Provide the (X, Y) coordinate of the cell's center where the given text is located.  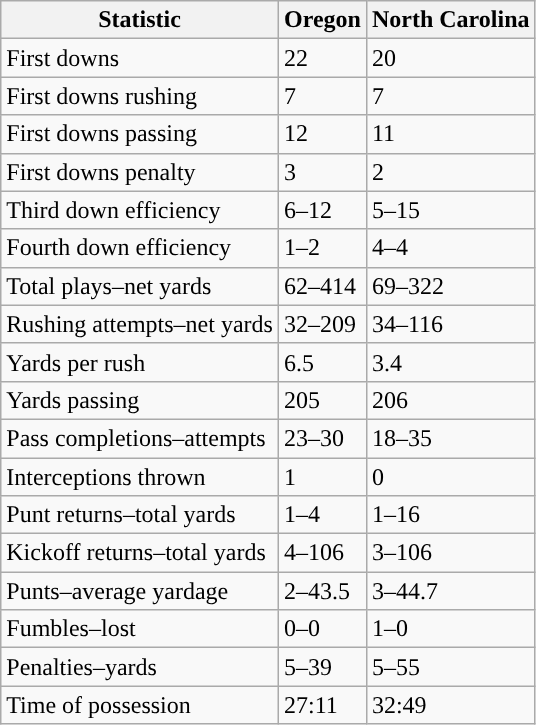
Total plays–net yards (140, 286)
Rushing attempts–net yards (140, 324)
6–12 (322, 210)
1–2 (322, 248)
Oregon (322, 20)
11 (450, 134)
62–414 (322, 286)
Penalties–yards (140, 667)
1 (322, 477)
1–4 (322, 515)
3.4 (450, 362)
Yards passing (140, 400)
5–39 (322, 667)
22 (322, 58)
North Carolina (450, 20)
Third down efficiency (140, 210)
18–35 (450, 438)
5–55 (450, 667)
32:49 (450, 705)
0–0 (322, 629)
4–106 (322, 553)
206 (450, 400)
205 (322, 400)
First downs (140, 58)
Kickoff returns–total yards (140, 553)
0 (450, 477)
Statistic (140, 20)
3–106 (450, 553)
3–44.7 (450, 591)
First downs passing (140, 134)
2–43.5 (322, 591)
1–16 (450, 515)
First downs penalty (140, 172)
Pass completions–attempts (140, 438)
5–15 (450, 210)
First downs rushing (140, 96)
20 (450, 58)
Fumbles–lost (140, 629)
12 (322, 134)
Fourth down efficiency (140, 248)
Yards per rush (140, 362)
Punt returns–total yards (140, 515)
34–116 (450, 324)
69–322 (450, 286)
3 (322, 172)
23–30 (322, 438)
Punts–average yardage (140, 591)
2 (450, 172)
32–209 (322, 324)
Interceptions thrown (140, 477)
4–4 (450, 248)
6.5 (322, 362)
Time of possession (140, 705)
27:11 (322, 705)
1–0 (450, 629)
